Identify which cell holds the provided text, then report its (x, y) central coordinate. 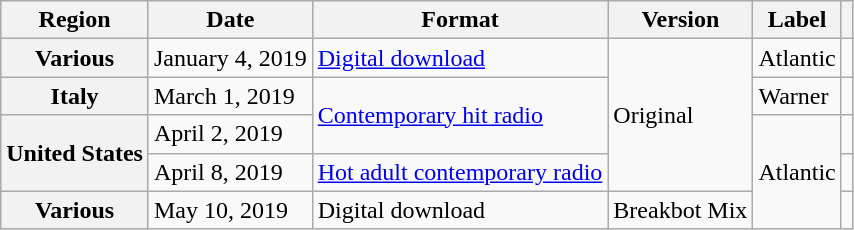
Date (230, 20)
Format (460, 20)
April 8, 2019 (230, 172)
Label (797, 20)
March 1, 2019 (230, 96)
January 4, 2019 (230, 58)
Region (75, 20)
Original (680, 115)
Warner (797, 96)
Version (680, 20)
April 2, 2019 (230, 134)
Hot adult contemporary radio (460, 172)
May 10, 2019 (230, 210)
Breakbot Mix (680, 210)
Contemporary hit radio (460, 115)
United States (75, 153)
Italy (75, 96)
